Scan for the cell matching the given text and deliver its (X, Y) coordinate at center. 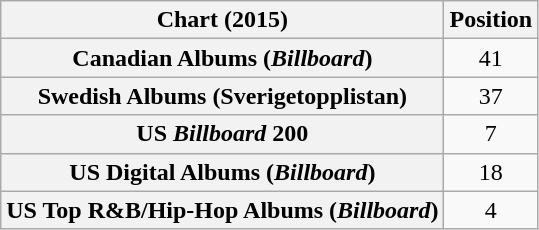
4 (491, 210)
Swedish Albums (Sverigetopplistan) (222, 96)
US Digital Albums (Billboard) (222, 172)
US Billboard 200 (222, 134)
Position (491, 20)
18 (491, 172)
Chart (2015) (222, 20)
7 (491, 134)
41 (491, 58)
37 (491, 96)
Canadian Albums (Billboard) (222, 58)
US Top R&B/Hip-Hop Albums (Billboard) (222, 210)
